Output the (x, y) coordinate of the center of the cell containing the given text.  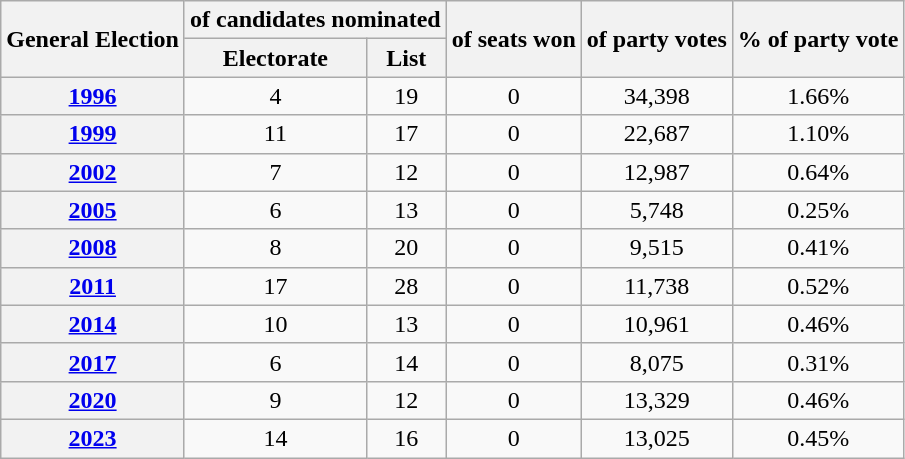
2005 (93, 210)
20 (406, 248)
General Election (93, 39)
% of party vote (818, 39)
List (406, 58)
12,987 (656, 172)
of candidates nominated (315, 20)
2002 (93, 172)
2011 (93, 286)
0.45% (818, 438)
28 (406, 286)
2023 (93, 438)
0.41% (818, 248)
9,515 (656, 248)
0.52% (818, 286)
2014 (93, 324)
0.64% (818, 172)
10,961 (656, 324)
34,398 (656, 96)
5,748 (656, 210)
11,738 (656, 286)
10 (275, 324)
of party votes (656, 39)
1.66% (818, 96)
2020 (93, 400)
13,329 (656, 400)
2008 (93, 248)
1.10% (818, 134)
4 (275, 96)
8 (275, 248)
8,075 (656, 362)
13,025 (656, 438)
11 (275, 134)
22,687 (656, 134)
0.25% (818, 210)
1996 (93, 96)
2017 (93, 362)
16 (406, 438)
0.31% (818, 362)
Electorate (275, 58)
9 (275, 400)
7 (275, 172)
19 (406, 96)
of seats won (514, 39)
1999 (93, 134)
